Detect which cell encompasses the target text, then output its (X, Y) center coordinate. 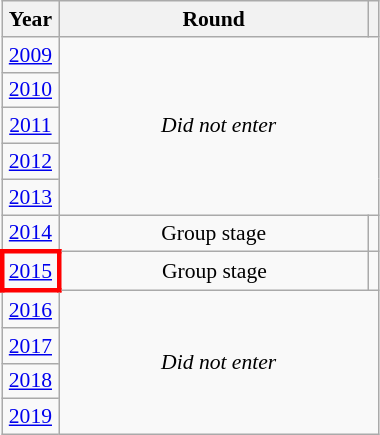
2013 (30, 197)
2014 (30, 234)
2012 (30, 162)
2009 (30, 55)
2019 (30, 417)
2011 (30, 126)
Round (214, 19)
Year (30, 19)
2017 (30, 346)
2015 (30, 272)
2016 (30, 310)
2010 (30, 90)
2018 (30, 381)
